Locate the cell with the specified text and output its [x, y] center coordinate. 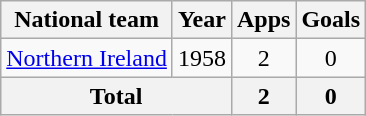
Year [202, 20]
Goals [331, 20]
Total [116, 96]
Apps [263, 20]
Northern Ireland [87, 58]
1958 [202, 58]
National team [87, 20]
